Extract the [X, Y] coordinate from the center of the cell holding the provided text.  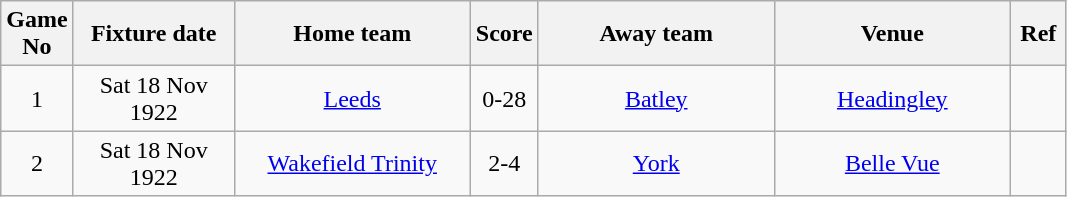
York [656, 164]
Fixture date [154, 34]
2 [37, 164]
Ref [1038, 34]
Belle Vue [892, 164]
2-4 [504, 164]
Venue [892, 34]
Wakefield Trinity [352, 164]
Home team [352, 34]
Headingley [892, 98]
Game No [37, 34]
Score [504, 34]
0-28 [504, 98]
Leeds [352, 98]
Away team [656, 34]
1 [37, 98]
Batley [656, 98]
